Determine the (X, Y) coordinate at the center of the cell enclosing the given text.  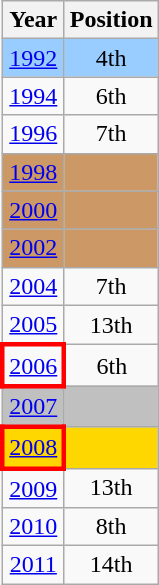
1992 (33, 58)
2008 (33, 448)
2006 (33, 366)
Position (111, 20)
8th (111, 527)
Year (33, 20)
1994 (33, 96)
2007 (33, 406)
2004 (33, 286)
2002 (33, 248)
4th (111, 58)
2010 (33, 527)
2000 (33, 210)
14th (111, 565)
2005 (33, 325)
1996 (33, 134)
2009 (33, 488)
1998 (33, 172)
2011 (33, 565)
